Determine the (X, Y) coordinate at the center of the cell enclosing the given text.  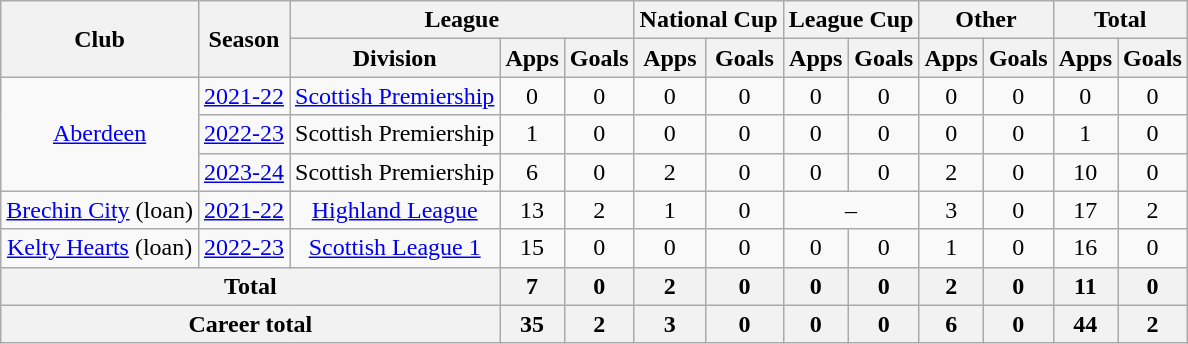
17 (1085, 210)
Aberdeen (100, 134)
Other (986, 20)
– (851, 210)
13 (532, 210)
Club (100, 39)
16 (1085, 248)
National Cup (708, 20)
Career total (250, 324)
Kelty Hearts (loan) (100, 248)
15 (532, 248)
Division (395, 58)
7 (532, 286)
Highland League (395, 210)
10 (1085, 172)
League Cup (851, 20)
35 (532, 324)
Brechin City (loan) (100, 210)
Scottish League 1 (395, 248)
11 (1085, 286)
Season (244, 39)
League (462, 20)
44 (1085, 324)
2023-24 (244, 172)
